Return the (X, Y) coordinate for the center point of the cell that contains the specified text.  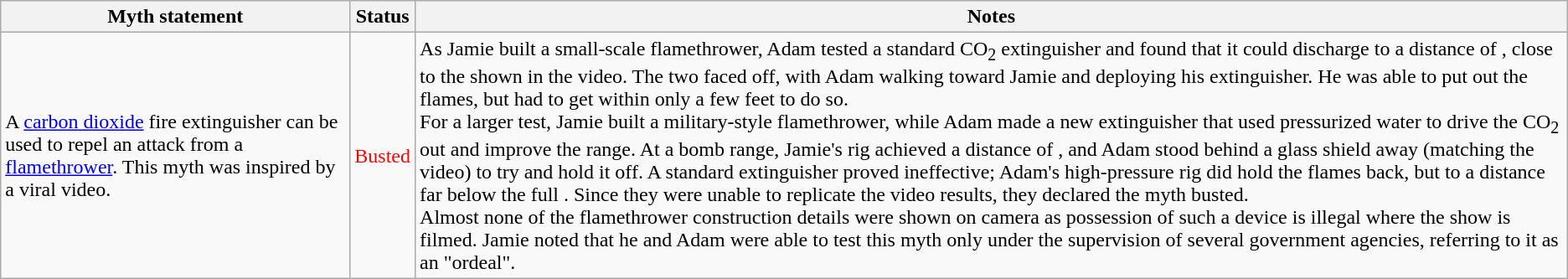
A carbon dioxide fire extinguisher can be used to repel an attack from a flamethrower. This myth was inspired by a viral video. (176, 156)
Status (383, 17)
Myth statement (176, 17)
Notes (992, 17)
Busted (383, 156)
